Pinpoint the cell where the given text exists, returning its (X, Y) midpoint coordinate. 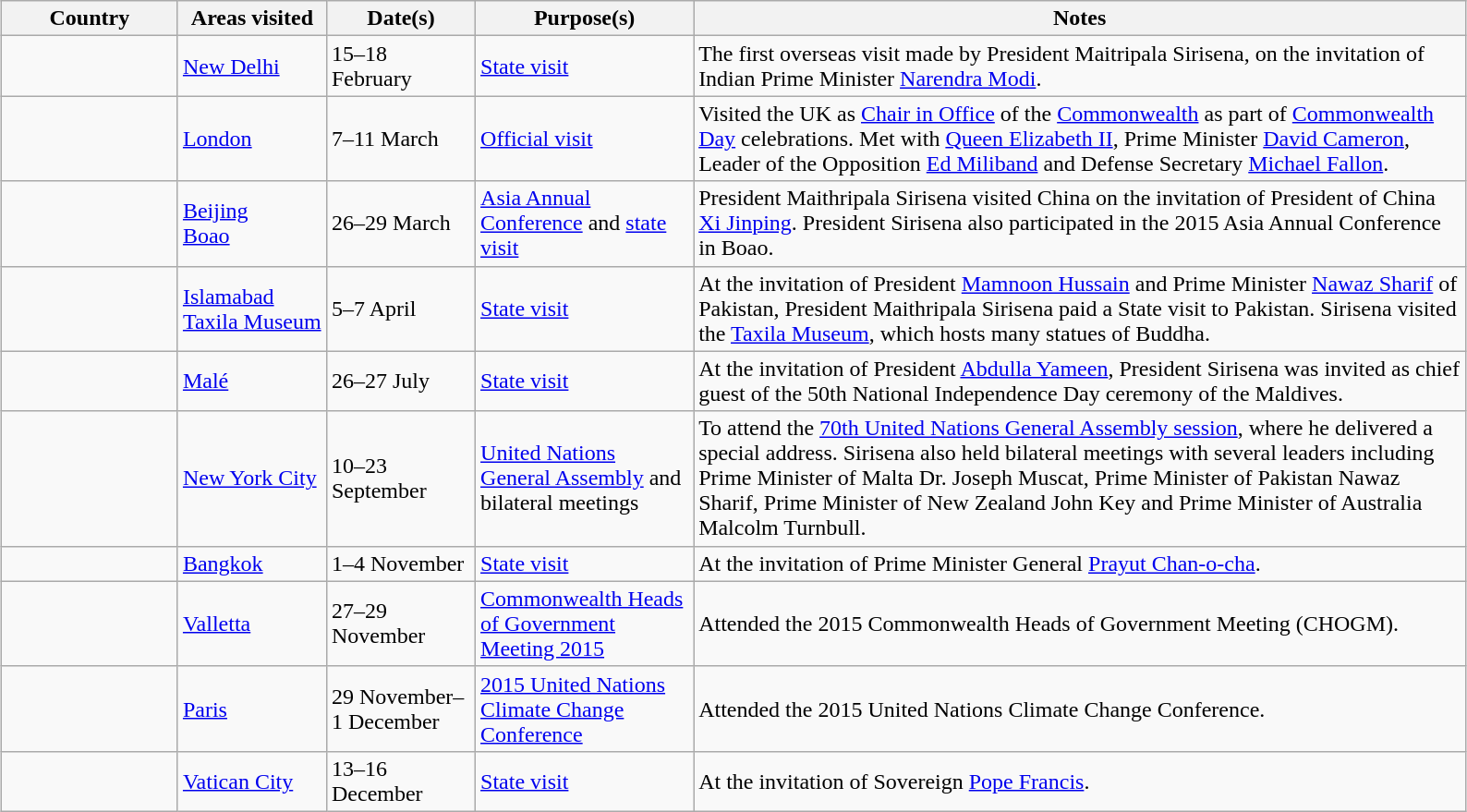
At the invitation of Prime Minister General Prayut Chan-o-cha. (1080, 564)
New Delhi (251, 67)
Notes (1080, 18)
1–4 November (401, 564)
United Nations General Assembly and bilateral meetings (585, 479)
Valletta (251, 624)
Malé (251, 381)
13–16 December (401, 782)
Vatican City (251, 782)
At the invitation of Sovereign Pope Francis. (1080, 782)
New York City (251, 479)
London (251, 139)
Commonwealth Heads of Government Meeting 2015 (585, 624)
Country (89, 18)
10–23 September (401, 479)
26–27 July (401, 381)
Attended the 2015 Commonwealth Heads of Government Meeting (CHOGM). (1080, 624)
BeijingBoao (251, 224)
29 November–1 December (401, 709)
Asia Annual Conference and state visit (585, 224)
The first overseas visit made by President Maitripala Sirisena, on the invitation of Indian Prime Minister Narendra Modi. (1080, 67)
Purpose(s) (585, 18)
27–29 November (401, 624)
26–29 March (401, 224)
2015 United Nations Climate Change Conference (585, 709)
15–18 February (401, 67)
Date(s) (401, 18)
Bangkok (251, 564)
7–11 March (401, 139)
Paris (251, 709)
Official visit (585, 139)
IslamabadTaxila Museum (251, 309)
5–7 April (401, 309)
Attended the 2015 United Nations Climate Change Conference. (1080, 709)
Areas visited (251, 18)
